Scan for the cell matching the given text and deliver its (x, y) coordinate at center. 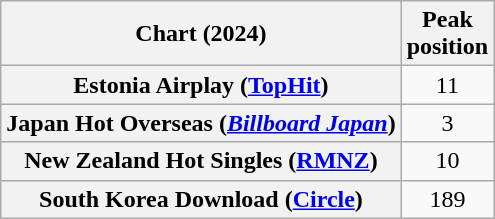
10 (447, 161)
Japan Hot Overseas (Billboard Japan) (201, 123)
Peakposition (447, 34)
11 (447, 85)
South Korea Download (Circle) (201, 199)
3 (447, 123)
189 (447, 199)
Estonia Airplay (TopHit) (201, 85)
Chart (2024) (201, 34)
New Zealand Hot Singles (RMNZ) (201, 161)
